Pinpoint the cell where the given text exists, returning its [x, y] midpoint coordinate. 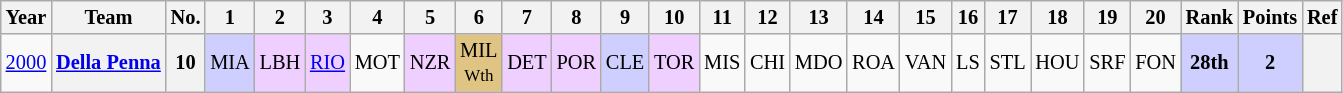
7 [526, 17]
Year [26, 17]
VAN [926, 63]
Ref [1322, 17]
12 [768, 17]
14 [874, 17]
2000 [26, 63]
LBH [280, 63]
11 [722, 17]
15 [926, 17]
3 [328, 17]
8 [576, 17]
Team [108, 17]
16 [968, 17]
MIA [230, 63]
TOR [674, 63]
MIS [722, 63]
CLE [625, 63]
9 [625, 17]
1 [230, 17]
STL [1008, 63]
DET [526, 63]
LS [968, 63]
CHI [768, 63]
13 [818, 17]
19 [1107, 17]
5 [430, 17]
4 [378, 17]
NZR [430, 63]
MOT [378, 63]
FON [1155, 63]
18 [1058, 17]
Della Penna [108, 63]
Rank [1210, 17]
RIO [328, 63]
MDO [818, 63]
HOU [1058, 63]
No. [186, 17]
POR [576, 63]
Points [1270, 17]
17 [1008, 17]
MILWth [478, 63]
20 [1155, 17]
28th [1210, 63]
6 [478, 17]
SRF [1107, 63]
ROA [874, 63]
